Determine the (X, Y) coordinate at the center of the cell enclosing the given text.  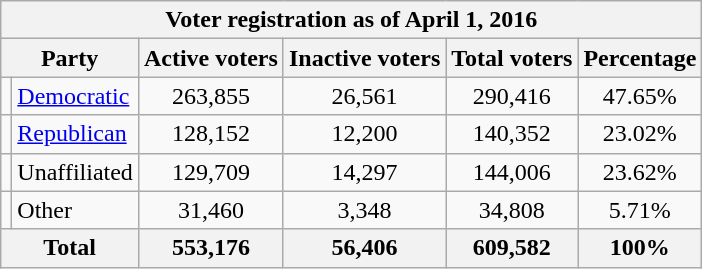
Democratic (76, 96)
34,808 (512, 210)
26,561 (364, 96)
12,200 (364, 134)
553,176 (210, 248)
Inactive voters (364, 58)
23.02% (640, 134)
14,297 (364, 172)
Active voters (210, 58)
128,152 (210, 134)
129,709 (210, 172)
5.71% (640, 210)
31,460 (210, 210)
23.62% (640, 172)
290,416 (512, 96)
Unaffiliated (76, 172)
Republican (76, 134)
47.65% (640, 96)
3,348 (364, 210)
Other (76, 210)
Party (70, 58)
Voter registration as of April 1, 2016 (352, 20)
Total voters (512, 58)
Total (70, 248)
609,582 (512, 248)
100% (640, 248)
144,006 (512, 172)
140,352 (512, 134)
Percentage (640, 58)
56,406 (364, 248)
263,855 (210, 96)
